Search for the cell housing the specified text and yield its (X, Y) center coordinate. 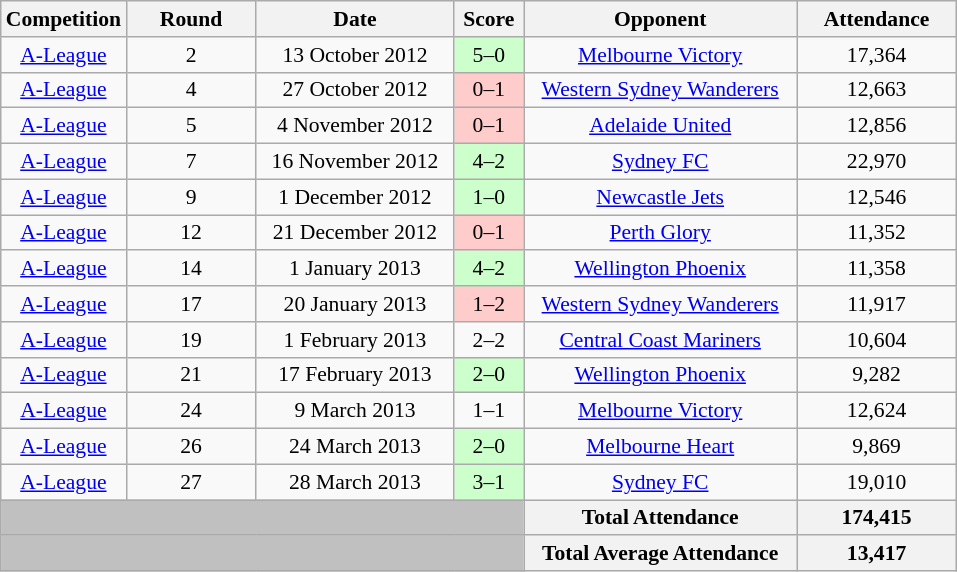
2–2 (489, 340)
Central Coast Mariners (660, 340)
9 (191, 197)
4 November 2012 (355, 126)
3–1 (489, 482)
1–0 (489, 197)
2 (191, 55)
27 (191, 482)
11,358 (876, 269)
Opponent (660, 19)
1–2 (489, 304)
19,010 (876, 482)
14 (191, 269)
24 (191, 411)
12,546 (876, 197)
1–1 (489, 411)
1 January 2013 (355, 269)
9,869 (876, 447)
11,352 (876, 233)
1 February 2013 (355, 340)
27 October 2012 (355, 90)
12,856 (876, 126)
12,663 (876, 90)
10,604 (876, 340)
20 January 2013 (355, 304)
12 (191, 233)
21 December 2012 (355, 233)
19 (191, 340)
Perth Glory (660, 233)
Total Average Attendance (660, 554)
13 October 2012 (355, 55)
22,970 (876, 162)
174,415 (876, 518)
Date (355, 19)
4 (191, 90)
7 (191, 162)
Adelaide United (660, 126)
Competition (64, 19)
9 March 2013 (355, 411)
17 (191, 304)
Score (489, 19)
Melbourne Heart (660, 447)
12,624 (876, 411)
11,917 (876, 304)
16 November 2012 (355, 162)
24 March 2013 (355, 447)
21 (191, 375)
5 (191, 126)
28 March 2013 (355, 482)
Attendance (876, 19)
Round (191, 19)
17 February 2013 (355, 375)
17,364 (876, 55)
13,417 (876, 554)
26 (191, 447)
Newcastle Jets (660, 197)
9,282 (876, 375)
Total Attendance (660, 518)
5–0 (489, 55)
1 December 2012 (355, 197)
